Capture the cell that displays the provided text and extract its (x, y) central coordinate. 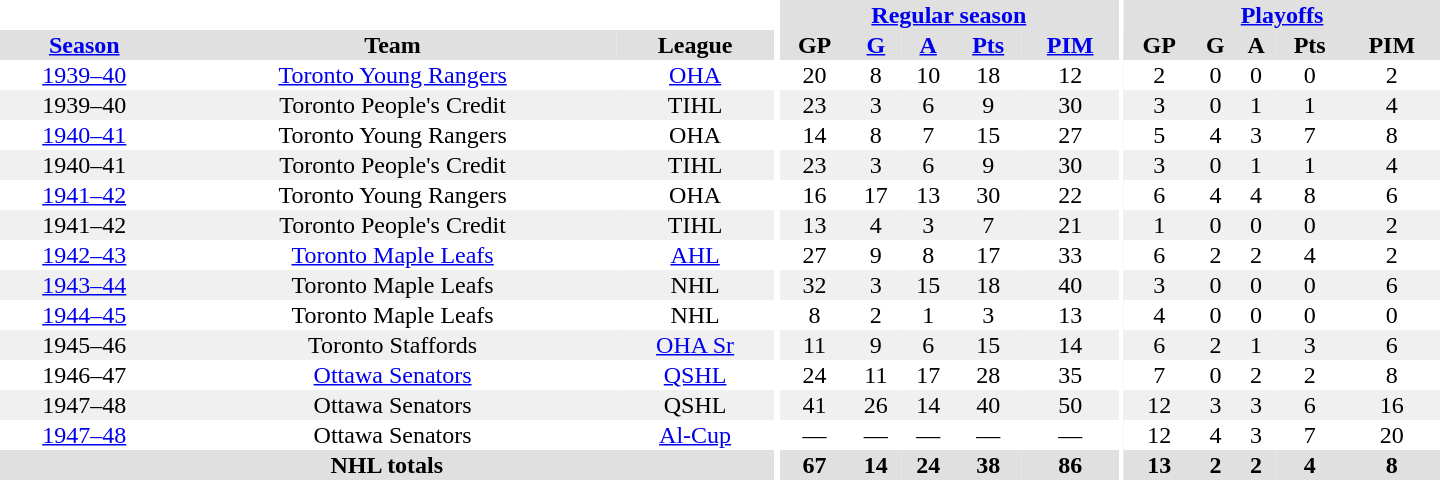
22 (1070, 195)
21 (1070, 225)
1945–46 (84, 345)
10 (928, 75)
1942–43 (84, 255)
5 (1159, 135)
67 (814, 465)
1943–44 (84, 285)
28 (988, 375)
Playoffs (1282, 15)
32 (814, 285)
Regular season (948, 15)
Al-Cup (696, 435)
26 (876, 405)
38 (988, 465)
35 (1070, 375)
League (696, 45)
Team (393, 45)
1946–47 (84, 375)
50 (1070, 405)
41 (814, 405)
NHL totals (387, 465)
1944–45 (84, 315)
33 (1070, 255)
Season (84, 45)
OHA Sr (696, 345)
Toronto Staffords (393, 345)
AHL (696, 255)
86 (1070, 465)
